For the text-containing cell, return its midpoint in (X, Y) coordinate format. 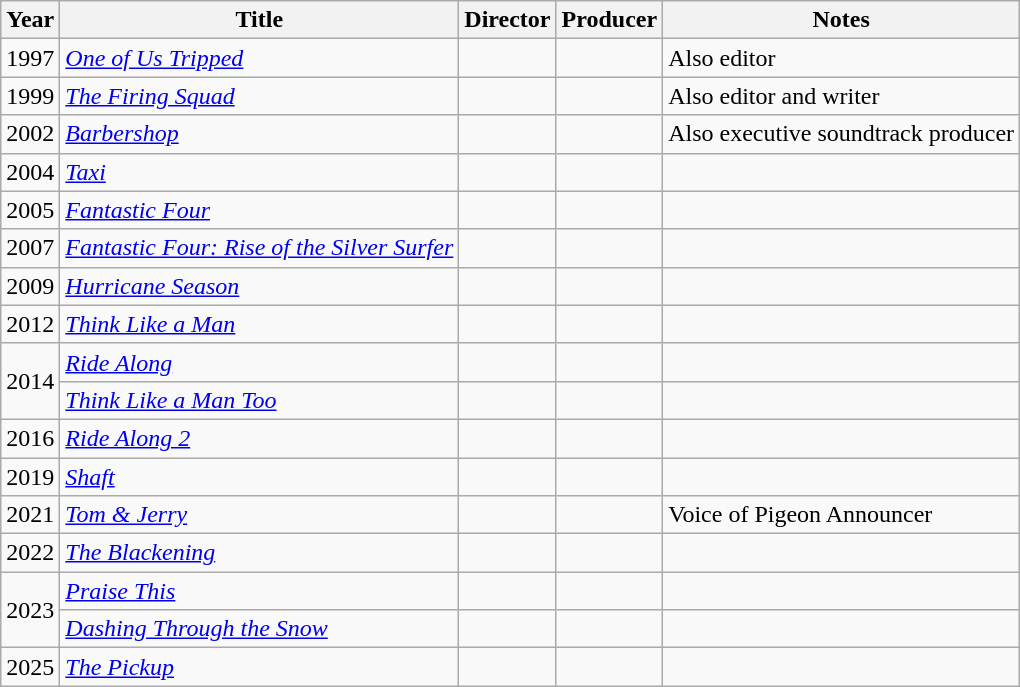
2016 (30, 438)
Year (30, 20)
1999 (30, 96)
2025 (30, 667)
2002 (30, 134)
Hurricane Season (260, 286)
2005 (30, 210)
The Firing Squad (260, 96)
Producer (610, 20)
Think Like a Man (260, 324)
2007 (30, 248)
2022 (30, 553)
Also editor (842, 58)
Tom & Jerry (260, 515)
2012 (30, 324)
Barbershop (260, 134)
2019 (30, 477)
Ride Along (260, 362)
Dashing Through the Snow (260, 629)
2021 (30, 515)
Think Like a Man Too (260, 400)
Director (508, 20)
The Pickup (260, 667)
1997 (30, 58)
Ride Along 2 (260, 438)
Title (260, 20)
2023 (30, 610)
The Blackening (260, 553)
2009 (30, 286)
Praise This (260, 591)
Fantastic Four (260, 210)
Shaft (260, 477)
Fantastic Four: Rise of the Silver Surfer (260, 248)
Voice of Pigeon Announcer (842, 515)
2014 (30, 381)
One of Us Tripped (260, 58)
Also editor and writer (842, 96)
2004 (30, 172)
Notes (842, 20)
Also executive soundtrack producer (842, 134)
Taxi (260, 172)
